Search for the cell housing the specified text and yield its (X, Y) center coordinate. 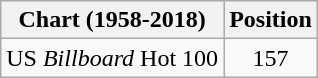
157 (271, 58)
Position (271, 20)
Chart (1958-2018) (112, 20)
US Billboard Hot 100 (112, 58)
